For the text-containing cell, return its midpoint in [X, Y] coordinate format. 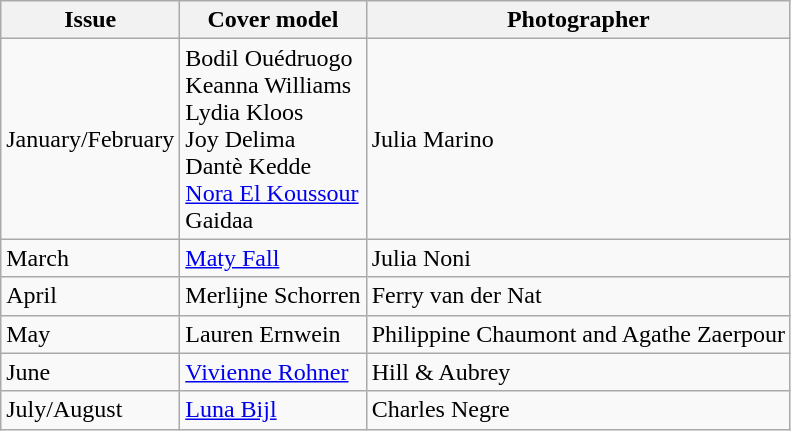
Lauren Ernwein [273, 334]
Ferry van der Nat [578, 296]
Luna Bijl [273, 410]
Julia Marino [578, 139]
July/August [90, 410]
Maty Fall [273, 258]
Julia Noni [578, 258]
April [90, 296]
Issue [90, 20]
Photographer [578, 20]
Merlijne Schorren [273, 296]
May [90, 334]
Bodil Ouédruogo Keanna Williams Lydia Kloos Joy Delima Dantè Kedde Nora El Koussour Gaidaa [273, 139]
Philippine Chaumont and Agathe Zaerpour [578, 334]
March [90, 258]
Vivienne Rohner [273, 372]
January/February [90, 139]
Hill & Aubrey [578, 372]
Cover model [273, 20]
June [90, 372]
Charles Negre [578, 410]
